Provide the (x, y) coordinate of the cell's center where the given text is located.  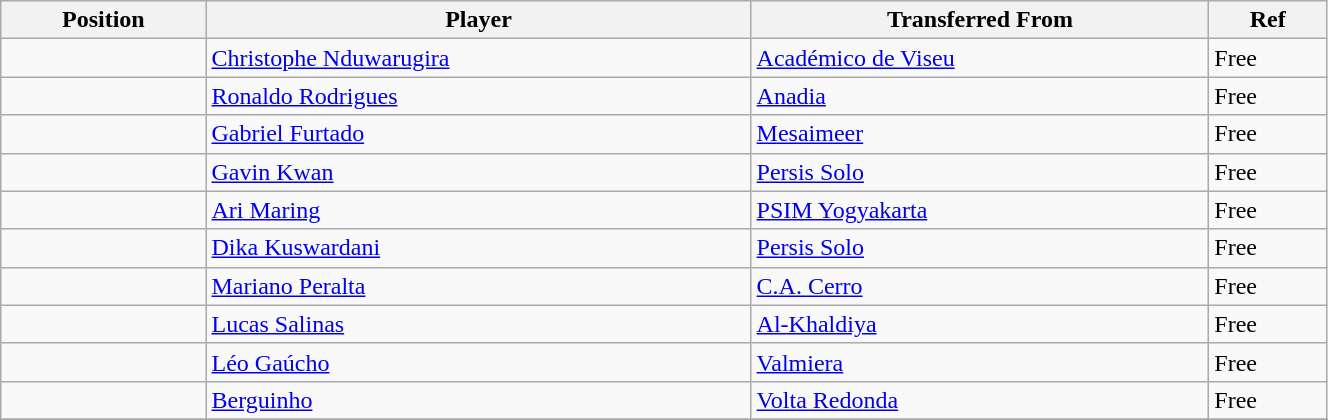
Player (478, 20)
Transferred From (980, 20)
Anadia (980, 96)
Gabriel Furtado (478, 134)
Ronaldo Rodrigues (478, 96)
PSIM Yogyakarta (980, 210)
Léo Gaúcho (478, 362)
Mesaimeer (980, 134)
Al-Khaldiya (980, 324)
Christophe Nduwarugira (478, 58)
Gavin Kwan (478, 172)
Dika Kuswardani (478, 248)
Mariano Peralta (478, 286)
Berguinho (478, 400)
Ari Maring (478, 210)
Volta Redonda (980, 400)
Position (104, 20)
Académico de Viseu (980, 58)
C.A. Cerro (980, 286)
Lucas Salinas (478, 324)
Valmiera (980, 362)
Ref (1268, 20)
